Return the (x, y) coordinate for the center point of the cell that contains the specified text.  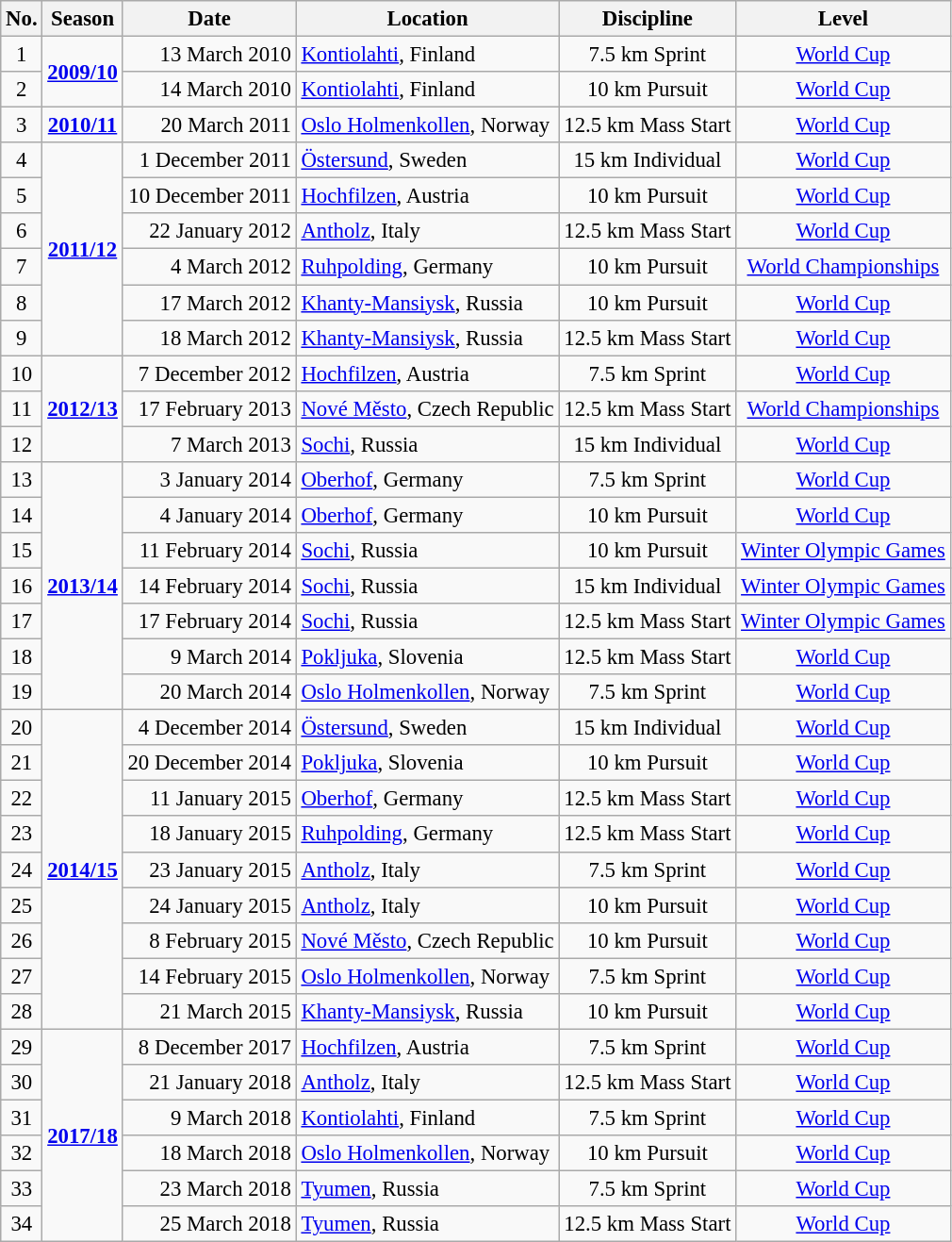
26 (22, 940)
Date (209, 19)
32 (22, 1153)
2012/13 (83, 409)
10 December 2011 (209, 196)
31 (22, 1118)
17 February 2013 (209, 408)
12 (22, 444)
9 March 2018 (209, 1118)
18 March 2012 (209, 338)
17 February 2014 (209, 621)
7 (22, 267)
2 (22, 90)
20 (22, 728)
8 February 2015 (209, 940)
30 (22, 1083)
4 January 2014 (209, 515)
2011/12 (83, 249)
23 March 2018 (209, 1189)
1 (22, 55)
21 January 2018 (209, 1083)
33 (22, 1189)
21 (22, 763)
2013/14 (83, 587)
20 December 2014 (209, 763)
4 (22, 160)
13 March 2010 (209, 55)
14 February 2015 (209, 976)
11 January 2015 (209, 799)
24 January 2015 (209, 905)
2017/18 (83, 1135)
23 (22, 835)
No. (22, 19)
24 (22, 869)
4 December 2014 (209, 728)
22 (22, 799)
1 December 2011 (209, 160)
20 March 2014 (209, 692)
7 March 2013 (209, 444)
14 (22, 515)
6 (22, 231)
18 (22, 657)
22 January 2012 (209, 231)
Level (843, 19)
29 (22, 1047)
11 February 2014 (209, 551)
17 March 2012 (209, 303)
19 (22, 692)
17 (22, 621)
25 (22, 905)
18 January 2015 (209, 835)
8 December 2017 (209, 1047)
9 (22, 338)
Season (83, 19)
5 (22, 196)
2010/11 (83, 125)
21 March 2015 (209, 1012)
7 December 2012 (209, 373)
2014/15 (83, 869)
4 March 2012 (209, 267)
8 (22, 303)
9 March 2014 (209, 657)
28 (22, 1012)
3 January 2014 (209, 480)
15 (22, 551)
27 (22, 976)
14 March 2010 (209, 90)
34 (22, 1224)
18 March 2018 (209, 1153)
11 (22, 408)
25 March 2018 (209, 1224)
Location (428, 19)
20 March 2011 (209, 125)
14 February 2014 (209, 586)
3 (22, 125)
13 (22, 480)
16 (22, 586)
2009/10 (83, 72)
23 January 2015 (209, 869)
Discipline (648, 19)
10 (22, 373)
